Find where the given text appears and provide that cell's center as [X, Y] coordinate. 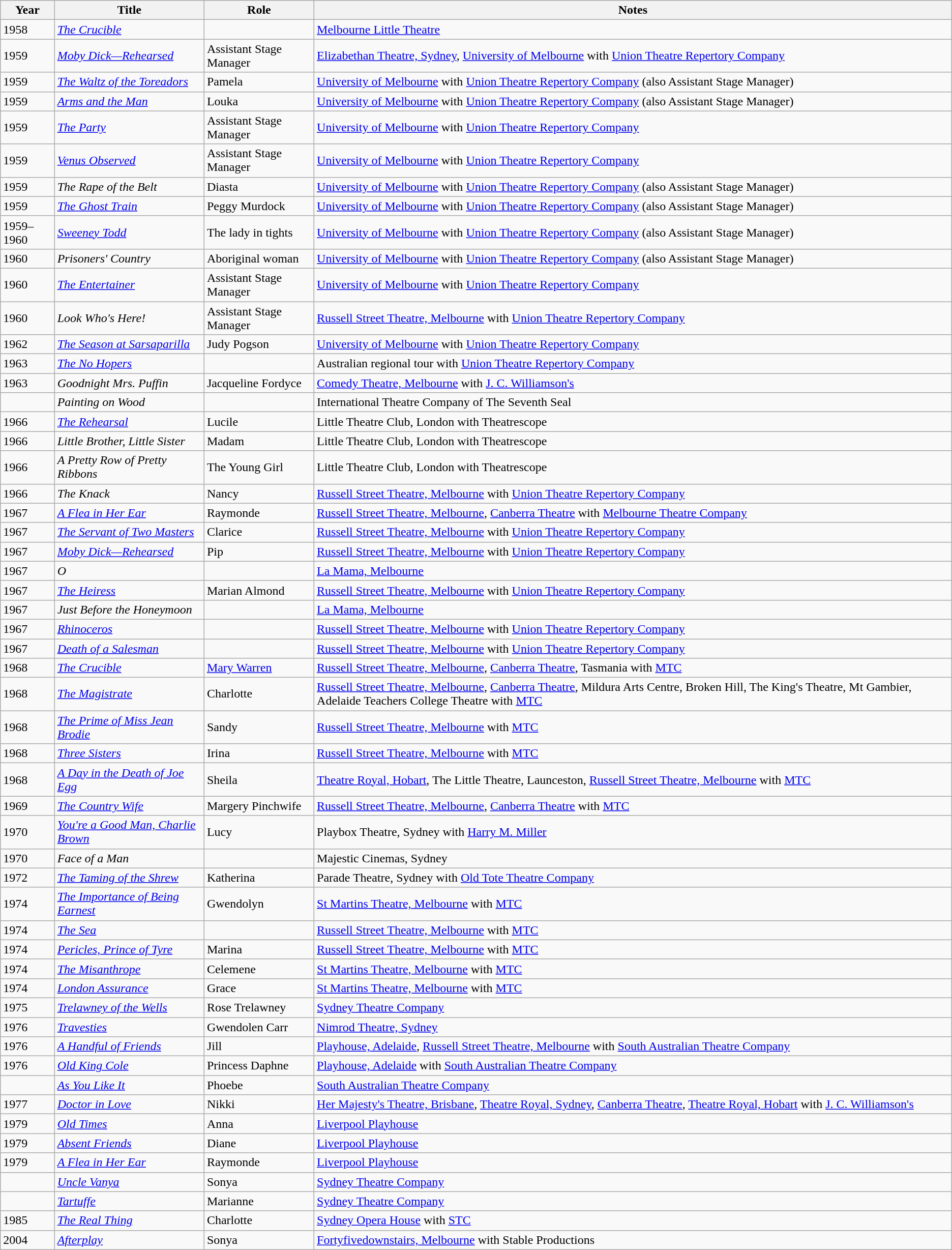
The Party [129, 127]
The Entertainer [129, 285]
Lucile [259, 422]
Rhinoceros [129, 629]
The Servant of Two Masters [129, 532]
Pamela [259, 82]
Little Brother, Little Sister [129, 441]
A Handful of Friends [129, 1046]
Phoebe [259, 1085]
South Australian Theatre Company [633, 1085]
The Ghost Train [129, 206]
Irina [259, 753]
Fortyfivedownstairs, Melbourne with Stable Productions [633, 1240]
Doctor in Love [129, 1104]
The Importance of Being Earnest [129, 904]
The Prime of Miss Jean Brodie [129, 728]
Mary Warren [259, 668]
Just Before the Honeymoon [129, 609]
1958 [27, 30]
Face of a Man [129, 858]
Pericles, Prince of Tyre [129, 949]
Jill [259, 1046]
Theatre Royal, Hobart, The Little Theatre, Launceston, Russell Street Theatre, Melbourne with MTC [633, 779]
A Pretty Row of Pretty Ribbons [129, 467]
Lucy [259, 832]
1975 [27, 1007]
Marian Almond [259, 590]
O [129, 571]
The Taming of the Shrew [129, 878]
Notes [633, 10]
Comedy Theatre, Melbourne with J. C. Williamson's [633, 383]
1962 [27, 344]
Arms and the Man [129, 101]
Gwendolen Carr [259, 1027]
The Misanthrope [129, 969]
Playbox Theatre, Sydney with Harry M. Miller [633, 832]
Louka [259, 101]
Look Who's Here! [129, 317]
Clarice [259, 532]
The Country Wife [129, 806]
Russell Street Theatre, Melbourne, Canberra Theatre, Tasmania with MTC [633, 668]
The Magistrate [129, 694]
Anna [259, 1124]
1977 [27, 1104]
Australian regional tour with Union Theatre Repertory Company [633, 364]
Pip [259, 551]
Diasta [259, 187]
2004 [27, 1240]
Goodnight Mrs. Puffin [129, 383]
Melbourne Little Theatre [633, 30]
London Assurance [129, 988]
Absent Friends [129, 1143]
Travesties [129, 1027]
Majestic Cinemas, Sydney [633, 858]
1959–1960 [27, 232]
International Theatre Company of The Seventh Seal [633, 402]
Grace [259, 988]
The lady in tights [259, 232]
Jacqueline Fordyce [259, 383]
Rose Trelawney [259, 1007]
Prisoners' Country [129, 258]
The Sea [129, 930]
Nimrod Theatre, Sydney [633, 1027]
Sandy [259, 728]
Trelawney of the Wells [129, 1007]
1972 [27, 878]
Nancy [259, 493]
Her Majesty's Theatre, Brisbane, Theatre Royal, Sydney, Canberra Theatre, Theatre Royal, Hobart with J. C. Williamson's [633, 1104]
Celemene [259, 969]
Painting on Wood [129, 402]
The Waltz of the Toreadors [129, 82]
Peggy Murdock [259, 206]
Russell Street Theatre, Melbourne, Canberra Theatre with MTC [633, 806]
The Season at Sarsaparilla [129, 344]
Role [259, 10]
Sweeney Todd [129, 232]
Madam [259, 441]
1969 [27, 806]
Judy Pogson [259, 344]
Sydney Opera House with STC [633, 1220]
Margery Pinchwife [259, 806]
A Day in the Death of Joe Egg [129, 779]
Tartuffe [129, 1201]
The Young Girl [259, 467]
Afterplay [129, 1240]
Russell Street Theatre, Melbourne, Canberra Theatre with Melbourne Theatre Company [633, 513]
Title [129, 10]
Old King Cole [129, 1066]
The Heiress [129, 590]
Marianne [259, 1201]
Death of a Salesman [129, 649]
As You Like It [129, 1085]
Elizabethan Theatre, Sydney, University of Melbourne with Union Theatre Repertory Company [633, 56]
Gwendolyn [259, 904]
Three Sisters [129, 753]
Uncle Vanya [129, 1182]
Playhouse, Adelaide with South Australian Theatre Company [633, 1066]
Playhouse, Adelaide, Russell Street Theatre, Melbourne with South Australian Theatre Company [633, 1046]
The Real Thing [129, 1220]
Venus Observed [129, 161]
Katherina [259, 878]
The No Hopers [129, 364]
You're a Good Man, Charlie Brown [129, 832]
Princess Daphne [259, 1066]
The Rehearsal [129, 422]
1985 [27, 1220]
Old Times [129, 1124]
The Rape of the Belt [129, 187]
Sheila [259, 779]
Aboriginal woman [259, 258]
The Knack [129, 493]
Parade Theatre, Sydney with Old Tote Theatre Company [633, 878]
Year [27, 10]
Nikki [259, 1104]
Diane [259, 1143]
Marina [259, 949]
